Capture the cell that displays the provided text and extract its [X, Y] central coordinate. 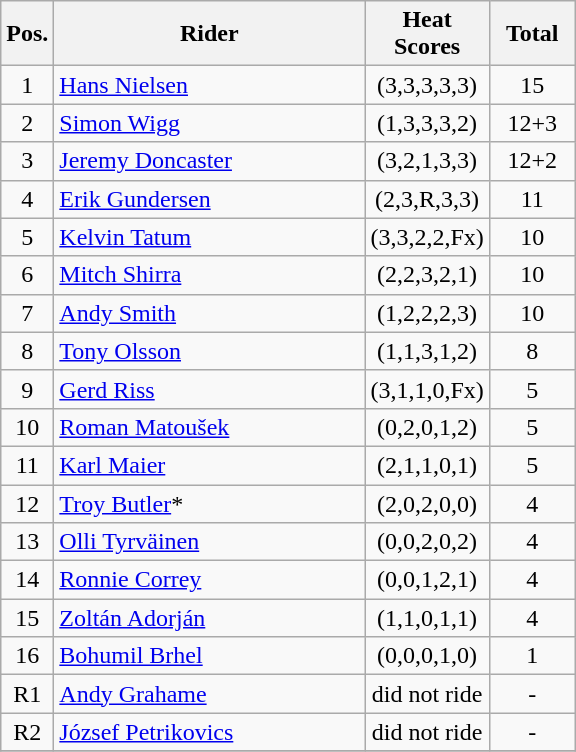
(2,0,2,0,0) [427, 503]
Ronnie Correy [210, 580]
Kelvin Tatum [210, 237]
16 [28, 656]
(3,1,1,0,Fx) [427, 389]
József Petrikovics [210, 732]
(1,1,3,1,2) [427, 351]
12+3 [532, 123]
Troy Butler* [210, 503]
(1,1,0,1,1) [427, 618]
12 [28, 503]
(2,1,1,0,1) [427, 465]
Pos. [28, 34]
Karl Maier [210, 465]
Bohumil Brhel [210, 656]
(3,2,1,3,3) [427, 161]
7 [28, 313]
2 [28, 123]
(1,3,3,3,2) [427, 123]
Heat Scores [427, 34]
(2,2,3,2,1) [427, 275]
(0,0,2,0,2) [427, 542]
Tony Olsson [210, 351]
(3,3,3,3,3) [427, 85]
Olli Tyrväinen [210, 542]
Mitch Shirra [210, 275]
Andy Smith [210, 313]
Hans Nielsen [210, 85]
6 [28, 275]
(0,2,0,1,2) [427, 427]
Gerd Riss [210, 389]
12+2 [532, 161]
Andy Grahame [210, 694]
Simon Wigg [210, 123]
Zoltán Adorján [210, 618]
R1 [28, 694]
Total [532, 34]
Jeremy Doncaster [210, 161]
(0,0,1,2,1) [427, 580]
(0,0,0,1,0) [427, 656]
(2,3,R,3,3) [427, 199]
14 [28, 580]
3 [28, 161]
R2 [28, 732]
Roman Matoušek [210, 427]
Rider [210, 34]
9 [28, 389]
(3,3,2,2,Fx) [427, 237]
(1,2,2,2,3) [427, 313]
13 [28, 542]
Erik Gundersen [210, 199]
